Return the [X, Y] coordinate for the center point of the cell that contains the specified text.  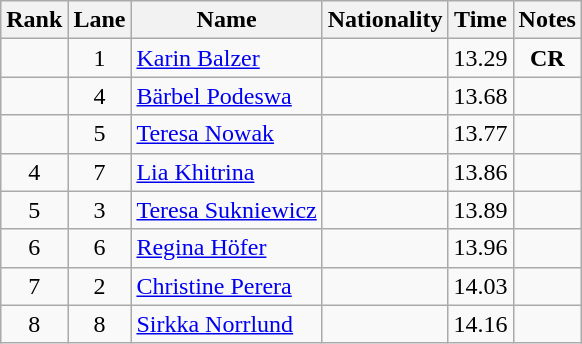
3 [100, 210]
Karin Balzer [226, 58]
Nationality [385, 20]
Rank [34, 20]
13.96 [480, 248]
Notes [547, 20]
Time [480, 20]
Lane [100, 20]
14.16 [480, 324]
Teresa Sukniewicz [226, 210]
13.89 [480, 210]
14.03 [480, 286]
Lia Khitrina [226, 172]
13.86 [480, 172]
13.68 [480, 96]
Christine Perera [226, 286]
CR [547, 58]
13.77 [480, 134]
Regina Höfer [226, 248]
Teresa Nowak [226, 134]
1 [100, 58]
2 [100, 286]
Bärbel Podeswa [226, 96]
13.29 [480, 58]
Name [226, 20]
Sirkka Norrlund [226, 324]
